Search for the cell housing the specified text and yield its (x, y) center coordinate. 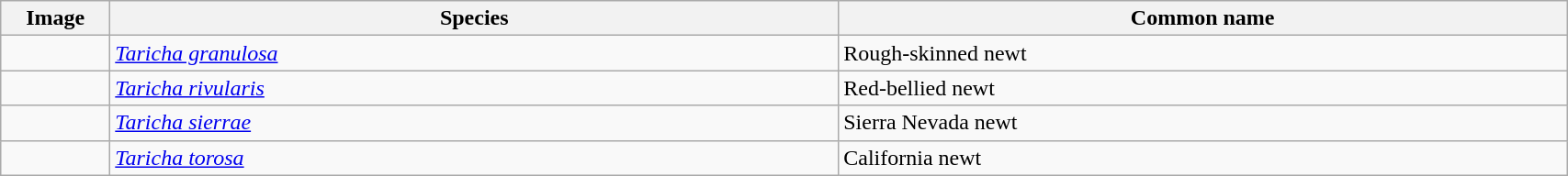
Red-bellied newt (1203, 88)
Rough-skinned newt (1203, 53)
Taricha sierrae (474, 123)
Species (474, 18)
Sierra Nevada newt (1203, 123)
Taricha rivularis (474, 88)
California newt (1203, 158)
Common name (1203, 18)
Taricha torosa (474, 158)
Taricha granulosa (474, 53)
Image (55, 18)
